Return [x, y] of the center of cell containing provided text 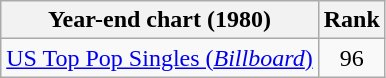
Year-end chart (1980) [160, 20]
Rank [352, 20]
96 [352, 58]
US Top Pop Singles (Billboard) [160, 58]
